Identify which cell holds the provided text, then report its [x, y] central coordinate. 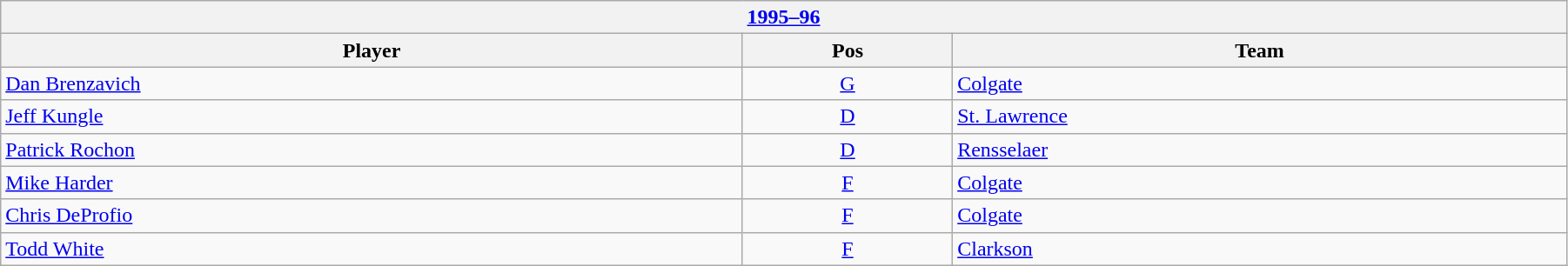
Mike Harder [372, 183]
Todd White [372, 249]
1995–96 [784, 17]
Player [372, 50]
Dan Brenzavich [372, 83]
Jeff Kungle [372, 116]
Team [1260, 50]
Patrick Rochon [372, 150]
Pos [848, 50]
Chris DeProfio [372, 216]
G [848, 83]
St. Lawrence [1260, 116]
Clarkson [1260, 249]
Rensselaer [1260, 150]
